Search for the cell housing the specified text and yield its (X, Y) center coordinate. 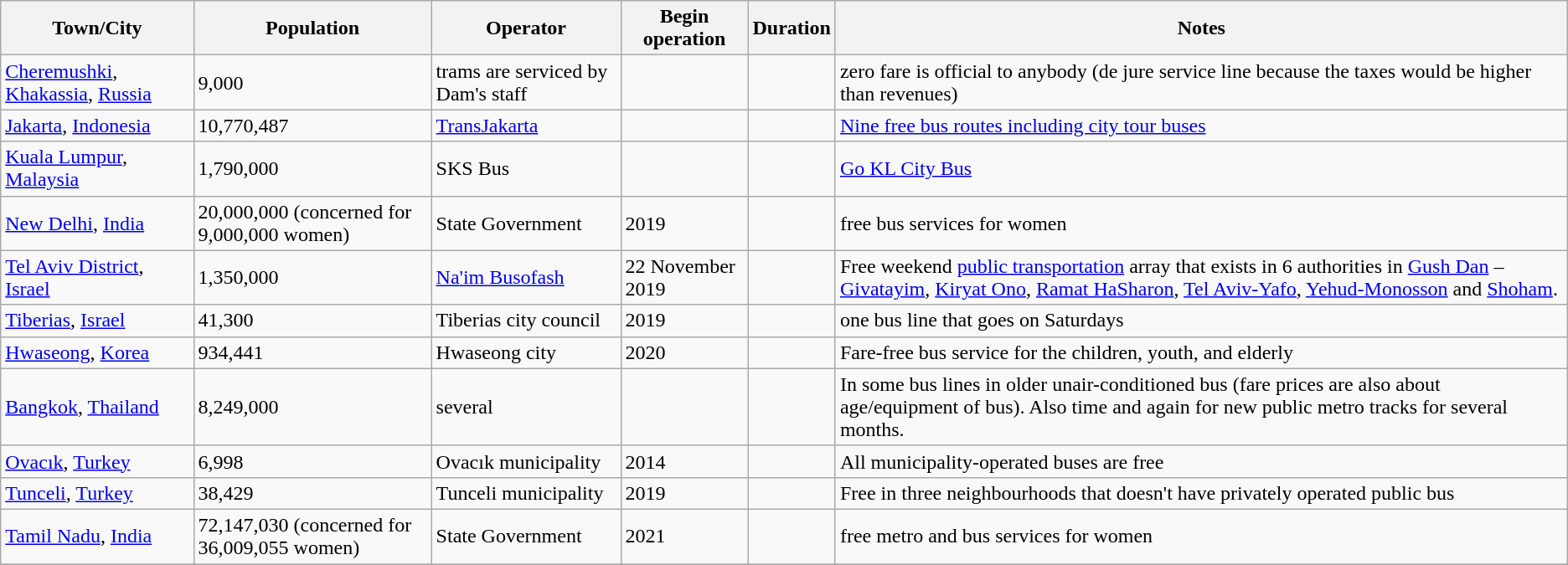
Notes (1201, 28)
Town/City (97, 28)
Operator (526, 28)
Fare-free bus service for the children, youth, and elderly (1201, 352)
Duration (792, 28)
2020 (684, 352)
free metro and bus services for women (1201, 536)
one bus line that goes on Saturdays (1201, 321)
934,441 (312, 352)
TransJakarta (526, 126)
20,000,000 (concerned for 9,000,000 women) (312, 223)
Bangkok, Thailand (97, 407)
Hwaseong, Korea (97, 352)
Tiberias, Israel (97, 321)
All municipality-operated buses are free (1201, 461)
1,790,000 (312, 169)
2014 (684, 461)
Ovacık municipality (526, 461)
Hwaseong city (526, 352)
Ovacık, Turkey (97, 461)
Population (312, 28)
trams are serviced by Dam's staff (526, 82)
8,249,000 (312, 407)
Go KL City Bus (1201, 169)
2021 (684, 536)
Tel Aviv District, Israel (97, 278)
Na'im Busofash (526, 278)
Cheremushki, Khakassia, Russia (97, 82)
Tunceli municipality (526, 493)
41,300 (312, 321)
Tunceli, Turkey (97, 493)
Kuala Lumpur, Malaysia (97, 169)
22 November 2019 (684, 278)
Tiberias city council (526, 321)
Nine free bus routes including city tour buses (1201, 126)
New Delhi, India (97, 223)
zero fare is official to anybody (de jure service line because the taxes would be higher than revenues) (1201, 82)
several (526, 407)
6,998 (312, 461)
Free in three neighbourhoods that doesn't have privately operated public bus (1201, 493)
free bus services for women (1201, 223)
9,000 (312, 82)
SKS Bus (526, 169)
Tamil Nadu, India (97, 536)
72,147,030 (concerned for 36,009,055 women) (312, 536)
1,350,000 (312, 278)
38,429 (312, 493)
Begin operation (684, 28)
10,770,487 (312, 126)
Jakarta, Indonesia (97, 126)
